Return (x, y) of the center of cell containing provided text 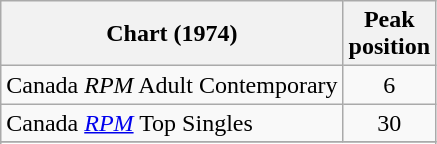
30 (389, 123)
Peakposition (389, 34)
6 (389, 85)
Canada RPM Adult Contemporary (172, 85)
Chart (1974) (172, 34)
Canada RPM Top Singles (172, 123)
